Locate the cell with the specified text and output its (x, y) center coordinate. 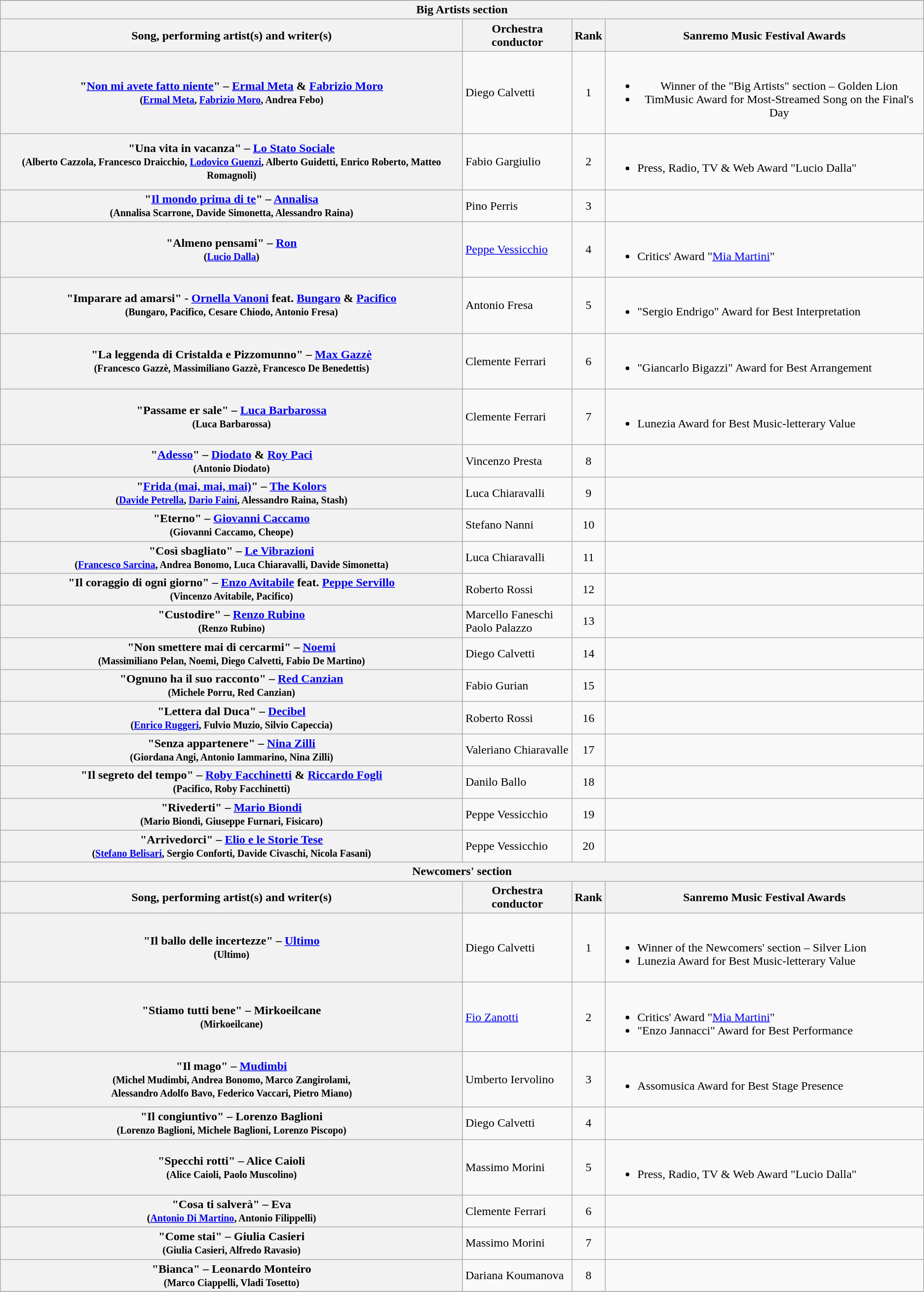
19 (588, 814)
Lunezia Award for Best Music-letterary Value (764, 417)
Pino Perris (517, 205)
"Imparare ad amarsi" - Ornella Vanoni feat. Bungaro & Pacifico(Bungaro, Pacifico, Cesare Chiodo, Antonio Fresa) (232, 305)
"Il segreto del tempo" – Roby Facchinetti & Riccardo Fogli(Pacifico, Roby Facchinetti) (232, 782)
"Il ballo delle incertezze" – Ultimo(Ultimo) (232, 948)
Dariana Koumanova (517, 1275)
"Ognuno ha il suo racconto" – Red Canzian(Michele Porru, Red Canzian) (232, 686)
Newcomers' section (462, 872)
"Frida (mai, mai, mai)" – The Kolors(Davide Petrella, Dario Faini, Alessandro Raina, Stash) (232, 493)
"Il congiuntivo" – Lorenzo Baglioni(Lorenzo Baglioni, Michele Baglioni, Lorenzo Piscopo) (232, 1123)
"Arrivedorci" – Elio e le Storie Tese(Stefano Belisari, Sergio Conforti, Davide Civaschi, Nicola Fasani) (232, 846)
17 (588, 750)
Winner of the "Big Artists" section – Golden LionTimMusic Award for Most-Streamed Song on the Final's Day (764, 93)
"Adesso" – Diodato & Roy Paci(Antonio Diodato) (232, 461)
"Specchi rotti" – Alice Caioli(Alice Caioli, Paolo Muscolino) (232, 1167)
"Il mago" – Mudimbi(Michel Mudimbi, Andrea Bonomo, Marco Zangirolami,Alessandro Adolfo Bavo, Federico Vaccari, Pietro Miano) (232, 1079)
"Non mi avete fatto niente" – Ermal Meta & Fabrizio Moro(Ermal Meta, Fabrizio Moro, Andrea Febo) (232, 93)
20 (588, 846)
9 (588, 493)
"Passame er sale" – Luca Barbarossa(Luca Barbarossa) (232, 417)
Stefano Nanni (517, 525)
"Come stai" – Giulia Casieri(Giulia Casieri, Alfredo Ravasio) (232, 1244)
Critics' Award "Mia Martini" (764, 250)
"Rivederti" – Mario Biondi(Mario Biondi, Giuseppe Furnari, Fisicaro) (232, 814)
Fabio Gurian (517, 686)
13 (588, 622)
"Custodire" – Renzo Rubino(Renzo Rubino) (232, 622)
Vincenzo Presta (517, 461)
Big Artists section (462, 10)
"Bianca" – Leonardo Monteiro(Marco Ciappelli, Vladi Tosetto) (232, 1275)
"Lettera dal Duca" – Decibel(Enrico Ruggeri, Fulvio Muzio, Silvio Capeccia) (232, 718)
"Non smettere mai di cercarmi" – Noemi(Massimiliano Pelan, Noemi, Diego Calvetti, Fabio De Martino) (232, 653)
"La leggenda di Cristalda e Pizzomunno" – Max Gazzè(Francesco Gazzè, Massimiliano Gazzè, Francesco De Benedettis) (232, 361)
"Giancarlo Bigazzi" Award for Best Arrangement (764, 361)
Fabio Gargiulio (517, 162)
18 (588, 782)
"Il coraggio di ogni giorno" – Enzo Avitabile feat. Peppe Servillo(Vincenzo Avitabile, Pacifico) (232, 589)
Marcello FaneschiPaolo Palazzo (517, 622)
"Almeno pensami" – Ron(Lucio Dalla) (232, 250)
"Eterno" – Giovanni Caccamo(Giovanni Caccamo, Cheope) (232, 525)
16 (588, 718)
"Cosa ti salverà" – Eva(Antonio Di Martino, Antonio Filippelli) (232, 1211)
11 (588, 557)
"Sergio Endrigo" Award for Best Interpretation (764, 305)
14 (588, 653)
Danilo Ballo (517, 782)
Assomusica Award for Best Stage Presence (764, 1079)
"Una vita in vacanza" – Lo Stato Sociale(Alberto Cazzola, Francesco Draicchio, Lodovico Guenzi, Alberto Guidetti, Enrico Roberto, Matteo Romagnoli) (232, 162)
"Stiamo tutti bene" – Mirkoeilcane(Mirkoeilcane) (232, 1017)
Umberto Iervolino (517, 1079)
"Il mondo prima di te" – Annalisa(Annalisa Scarrone, Davide Simonetta, Alessandro Raina) (232, 205)
"Così sbagliato" – Le Vibrazioni(Francesco Sarcina, Andrea Bonomo, Luca Chiaravalli, Davide Simonetta) (232, 557)
15 (588, 686)
Fio Zanotti (517, 1017)
Antonio Fresa (517, 305)
10 (588, 525)
"Senza appartenere" – Nina Zilli(Giordana Angi, Antonio Iammarino, Nina Zilli) (232, 750)
Winner of the Newcomers' section – Silver LionLunezia Award for Best Music-letterary Value (764, 948)
Valeriano Chiaravalle (517, 750)
Critics' Award "Mia Martini""Enzo Jannacci" Award for Best Performance (764, 1017)
12 (588, 589)
